Scan for the cell matching the given text and deliver its [X, Y] coordinate at center. 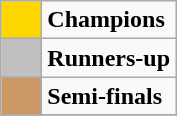
Runners-up [109, 58]
Semi-finals [109, 96]
Champions [109, 20]
